For the text-containing cell, return its midpoint in (X, Y) coordinate format. 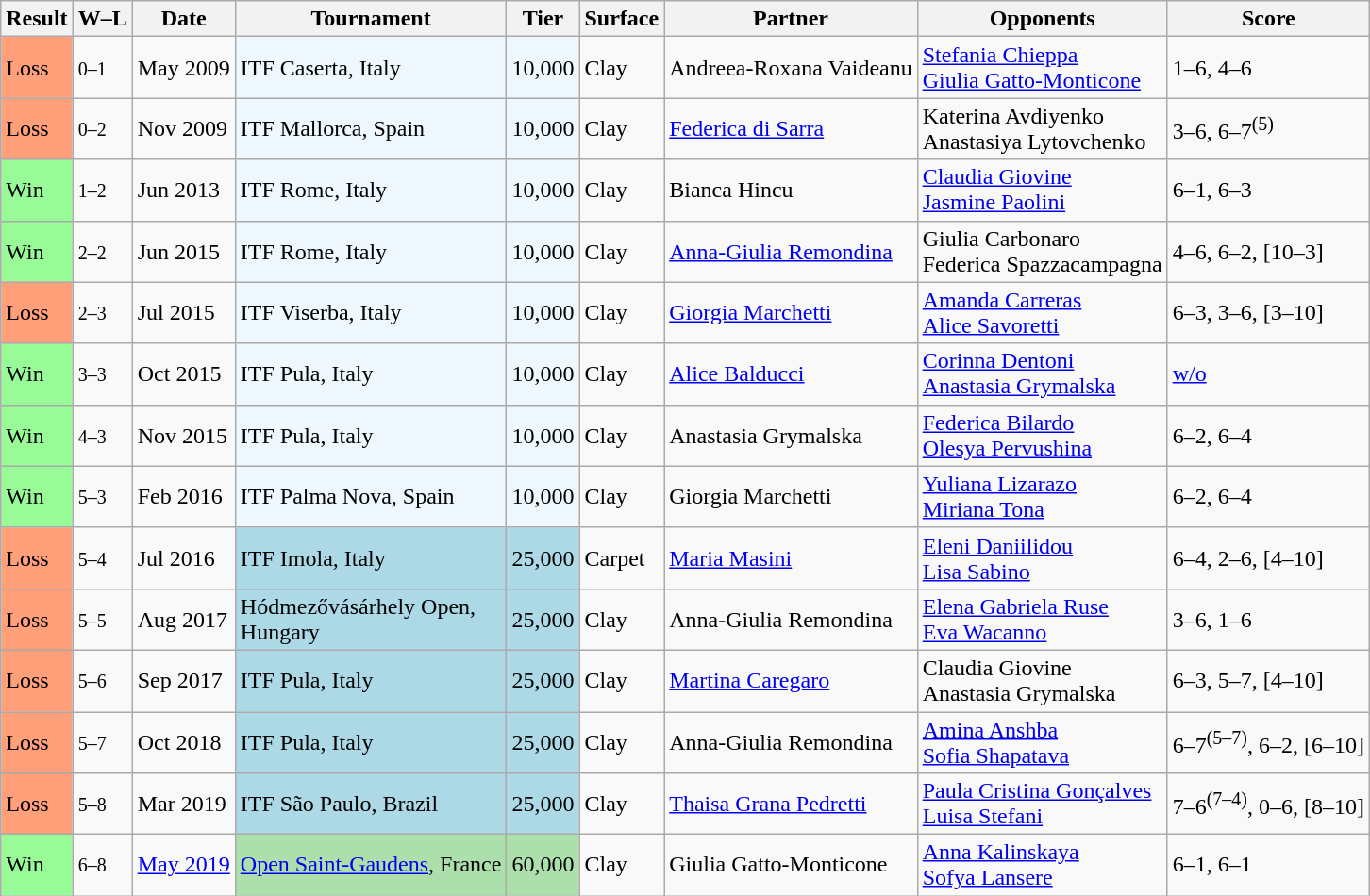
Tournament (371, 19)
Elena Gabriela Ruse Eva Wacanno (1042, 619)
Aug 2017 (183, 619)
Feb 2016 (183, 496)
1–6, 4–6 (1268, 68)
Corinna Dentoni Anastasia Grymalska (1042, 373)
5–6 (102, 681)
Oct 2015 (183, 373)
ITF Viserba, Italy (371, 313)
1–2 (102, 191)
Oct 2018 (183, 741)
Amina Anshba Sofia Shapatava (1042, 741)
6–3, 5–7, [4–10] (1268, 681)
Date (183, 19)
2–2 (102, 251)
Surface (622, 19)
Martina Caregaro (791, 681)
Partner (791, 19)
3–6, 1–6 (1268, 619)
Nov 2015 (183, 436)
Paula Cristina Gonçalves Luisa Stefani (1042, 804)
Opponents (1042, 19)
Claudia Giovine Jasmine Paolini (1042, 191)
May 2009 (183, 68)
3–3 (102, 373)
Thaisa Grana Pedretti (791, 804)
Katerina Avdiyenko Anastasiya Lytovchenko (1042, 128)
Sep 2017 (183, 681)
6–1, 6–3 (1268, 191)
Nov 2009 (183, 128)
Jul 2016 (183, 558)
Amanda Carreras Alice Savoretti (1042, 313)
ITF São Paulo, Brazil (371, 804)
Anna Kalinskaya Sofya Lansere (1042, 866)
6–4, 2–6, [4–10] (1268, 558)
Federica Bilardo Olesya Pervushina (1042, 436)
Giulia Carbonaro Federica Spazzacampagna (1042, 251)
ITF Mallorca, Spain (371, 128)
Eleni Daniilidou Lisa Sabino (1042, 558)
Open Saint-Gaudens, France (371, 866)
4–6, 6–2, [10–3] (1268, 251)
Result (37, 19)
5–7 (102, 741)
2–3 (102, 313)
Stefania Chieppa Giulia Gatto-Monticone (1042, 68)
Andreea-Roxana Vaideanu (791, 68)
Jun 2015 (183, 251)
5–3 (102, 496)
W–L (102, 19)
Hódmezővásárhely Open, Hungary (371, 619)
Carpet (622, 558)
0–2 (102, 128)
6–1, 6–1 (1268, 866)
Tier (543, 19)
5–4 (102, 558)
0–1 (102, 68)
5–5 (102, 619)
Mar 2019 (183, 804)
ITF Palma Nova, Spain (371, 496)
Anastasia Grymalska (791, 436)
7–6(7–4), 0–6, [8–10] (1268, 804)
ITF Caserta, Italy (371, 68)
May 2019 (183, 866)
Jul 2015 (183, 313)
Jun 2013 (183, 191)
60,000 (543, 866)
Maria Masini (791, 558)
Alice Balducci (791, 373)
Claudia Giovine Anastasia Grymalska (1042, 681)
w/o (1268, 373)
Giulia Gatto-Monticone (791, 866)
Federica di Sarra (791, 128)
Score (1268, 19)
6–8 (102, 866)
Bianca Hincu (791, 191)
Yuliana Lizarazo Miriana Tona (1042, 496)
6–7(5–7), 6–2, [6–10] (1268, 741)
6–3, 3–6, [3–10] (1268, 313)
ITF Imola, Italy (371, 558)
3–6, 6–7(5) (1268, 128)
5–8 (102, 804)
4–3 (102, 436)
